Locate the cell with the specified text and output its (X, Y) center coordinate. 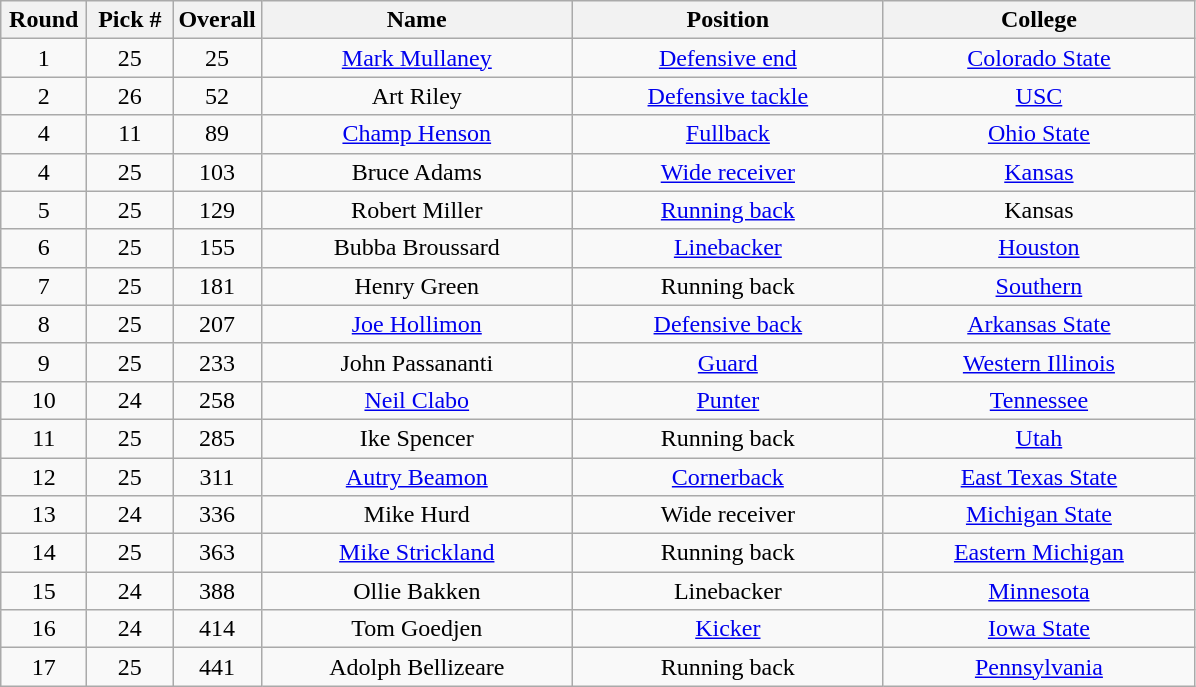
207 (217, 324)
Defensive back (728, 324)
Minnesota (1038, 591)
285 (217, 438)
Southern (1038, 286)
414 (217, 629)
Pick # (130, 20)
89 (217, 134)
Defensive tackle (728, 96)
Pennsylvania (1038, 667)
Fullback (728, 134)
Arkansas State (1038, 324)
Defensive end (728, 58)
441 (217, 667)
13 (44, 515)
Guard (728, 362)
Ohio State (1038, 134)
Round (44, 20)
Ike Spencer (416, 438)
15 (44, 591)
Tennessee (1038, 400)
Autry Beamon (416, 477)
Colorado State (1038, 58)
Overall (217, 20)
Henry Green (416, 286)
336 (217, 515)
Mike Hurd (416, 515)
Mike Strickland (416, 553)
155 (217, 248)
Western Illinois (1038, 362)
26 (130, 96)
Cornerback (728, 477)
Name (416, 20)
John Passananti (416, 362)
311 (217, 477)
Utah (1038, 438)
16 (44, 629)
17 (44, 667)
258 (217, 400)
Michigan State (1038, 515)
Champ Henson (416, 134)
East Texas State (1038, 477)
Bruce Adams (416, 172)
10 (44, 400)
Ollie Bakken (416, 591)
233 (217, 362)
1 (44, 58)
Joe Hollimon (416, 324)
Kicker (728, 629)
Bubba Broussard (416, 248)
Houston (1038, 248)
2 (44, 96)
129 (217, 210)
College (1038, 20)
12 (44, 477)
Tom Goedjen (416, 629)
6 (44, 248)
Robert Miller (416, 210)
Eastern Michigan (1038, 553)
8 (44, 324)
Mark Mullaney (416, 58)
7 (44, 286)
363 (217, 553)
USC (1038, 96)
14 (44, 553)
9 (44, 362)
5 (44, 210)
Position (728, 20)
181 (217, 286)
388 (217, 591)
Adolph Bellizeare (416, 667)
52 (217, 96)
Iowa State (1038, 629)
Art Riley (416, 96)
103 (217, 172)
Punter (728, 400)
Neil Clabo (416, 400)
